Pinpoint the cell where the given text exists, returning its (X, Y) midpoint coordinate. 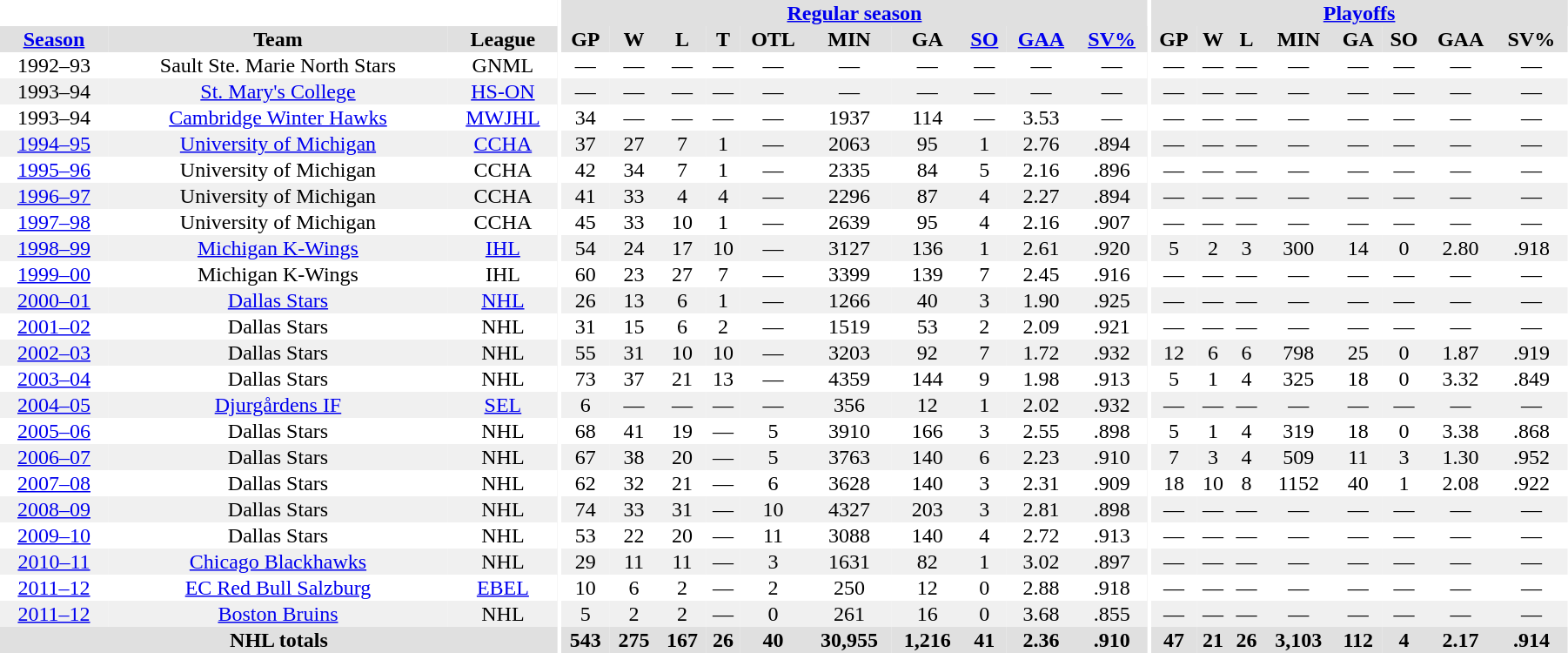
NHL totals (278, 640)
Cambridge Winter Hawks (278, 118)
EBEL (503, 588)
HS-ON (503, 91)
2639 (849, 222)
60 (586, 274)
543 (586, 640)
275 (634, 640)
42 (586, 170)
250 (849, 588)
25 (1358, 353)
Djurgårdens IF (278, 405)
OTL (773, 39)
1631 (849, 562)
2007–08 (54, 483)
1,216 (928, 640)
1.90 (1041, 300)
2.61 (1041, 248)
.914 (1531, 640)
.896 (1112, 170)
319 (1298, 431)
.925 (1112, 300)
203 (928, 509)
2.72 (1041, 535)
1994–95 (54, 144)
.855 (1112, 614)
4327 (849, 509)
1937 (849, 118)
2003–04 (54, 379)
GNML (503, 65)
1.30 (1460, 457)
62 (586, 483)
2.27 (1041, 196)
Boston Bruins (278, 614)
.916 (1112, 274)
38 (634, 457)
114 (928, 118)
3.68 (1041, 614)
1.98 (1041, 379)
2006–07 (54, 457)
136 (928, 248)
2.81 (1041, 509)
.868 (1531, 431)
2000–01 (54, 300)
2008–09 (54, 509)
84 (928, 170)
356 (849, 405)
1.87 (1460, 353)
68 (586, 431)
2.88 (1041, 588)
Playoffs (1359, 13)
2063 (849, 144)
.920 (1112, 248)
2.17 (1460, 640)
2.80 (1460, 248)
1995–96 (54, 170)
3910 (849, 431)
2009–10 (54, 535)
47 (1174, 640)
139 (928, 274)
2296 (849, 196)
.952 (1531, 457)
22 (634, 535)
1152 (1298, 483)
Team (278, 39)
League (503, 39)
67 (586, 457)
2.45 (1041, 274)
.909 (1112, 483)
73 (586, 379)
19 (682, 431)
.907 (1112, 222)
3.02 (1041, 562)
144 (928, 379)
15 (634, 326)
2335 (849, 170)
3,103 (1298, 640)
87 (928, 196)
8 (1246, 483)
1996–97 (54, 196)
24 (634, 248)
T (723, 39)
74 (586, 509)
St. Mary's College (278, 91)
1998–99 (54, 248)
300 (1298, 248)
2.08 (1460, 483)
112 (1358, 640)
509 (1298, 457)
2.09 (1041, 326)
167 (682, 640)
9 (984, 379)
798 (1298, 353)
325 (1298, 379)
261 (849, 614)
23 (634, 274)
2001–02 (54, 326)
EC Red Bull Salzburg (278, 588)
17 (682, 248)
4359 (849, 379)
2005–06 (54, 431)
32 (634, 483)
2.55 (1041, 431)
2004–05 (54, 405)
2002–03 (54, 353)
166 (928, 431)
3.38 (1460, 431)
45 (586, 222)
Regular season (854, 13)
92 (928, 353)
1266 (849, 300)
1.72 (1041, 353)
3088 (849, 535)
55 (586, 353)
Chicago Blackhawks (278, 562)
54 (586, 248)
29 (586, 562)
1999–00 (54, 274)
2010–11 (54, 562)
SEL (503, 405)
3763 (849, 457)
3628 (849, 483)
.849 (1531, 379)
.921 (1112, 326)
3.53 (1041, 118)
.919 (1531, 353)
1519 (849, 326)
.897 (1112, 562)
.922 (1531, 483)
30,955 (849, 640)
3127 (849, 248)
MWJHL (503, 118)
2.31 (1041, 483)
2.23 (1041, 457)
Sault Ste. Marie North Stars (278, 65)
3203 (849, 353)
3.32 (1460, 379)
82 (928, 562)
1992–93 (54, 65)
2.36 (1041, 640)
16 (928, 614)
2.76 (1041, 144)
Season (54, 39)
14 (1358, 248)
1997–98 (54, 222)
2.02 (1041, 405)
3399 (849, 274)
